Scan for the cell matching the given text and deliver its (x, y) coordinate at center. 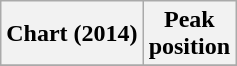
Chart (2014) (72, 34)
Peakposition (189, 34)
